For the text-containing cell, return its midpoint in (X, Y) coordinate format. 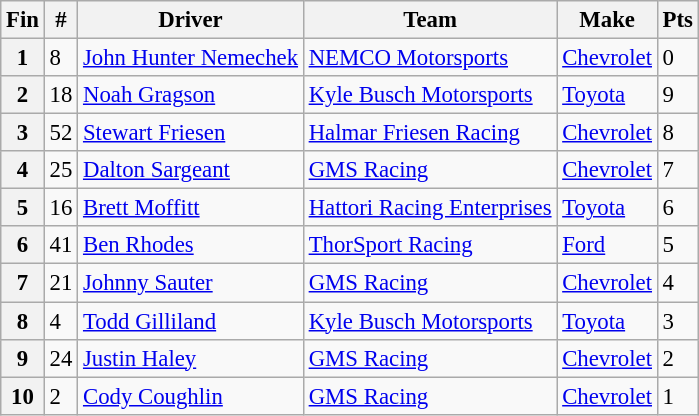
Ford (607, 245)
Stewart Friesen (191, 133)
Halmar Friesen Racing (430, 133)
ThorSport Racing (430, 245)
24 (60, 358)
Brett Moffitt (191, 208)
Make (607, 20)
Pts (678, 20)
John Hunter Nemechek (191, 58)
16 (60, 208)
Driver (191, 20)
NEMCO Motorsports (430, 58)
Team (430, 20)
18 (60, 95)
25 (60, 170)
# (60, 20)
21 (60, 283)
0 (678, 58)
Todd Gilliland (191, 321)
41 (60, 245)
Justin Haley (191, 358)
Dalton Sargeant (191, 170)
Johnny Sauter (191, 283)
52 (60, 133)
Hattori Racing Enterprises (430, 208)
Ben Rhodes (191, 245)
10 (23, 396)
Noah Gragson (191, 95)
Cody Coughlin (191, 396)
Fin (23, 20)
